Return (x, y) of the center of cell containing provided text 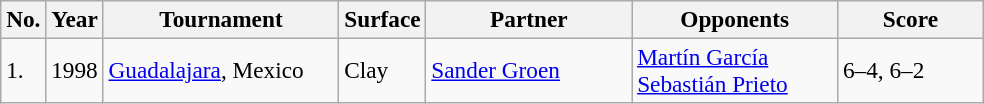
Guadalajara, Mexico (221, 70)
Martín García Sebastián Prieto (735, 70)
6–4, 6–2 (911, 70)
Clay (382, 70)
1. (24, 70)
Score (911, 19)
Sander Groen (529, 70)
Opponents (735, 19)
No. (24, 19)
Tournament (221, 19)
Year (74, 19)
Partner (529, 19)
Surface (382, 19)
1998 (74, 70)
